Identify which cell holds the provided text, then report its (x, y) central coordinate. 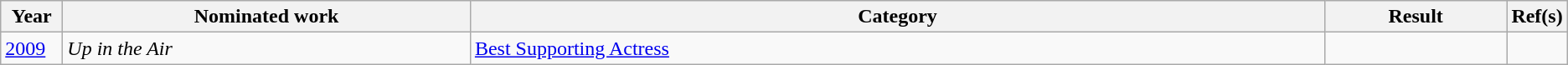
Nominated work (266, 17)
Year (32, 17)
2009 (32, 48)
Category (897, 17)
Ref(s) (1537, 17)
Result (1416, 17)
Up in the Air (266, 48)
Best Supporting Actress (897, 48)
